Identify which cell holds the provided text, then report its (X, Y) central coordinate. 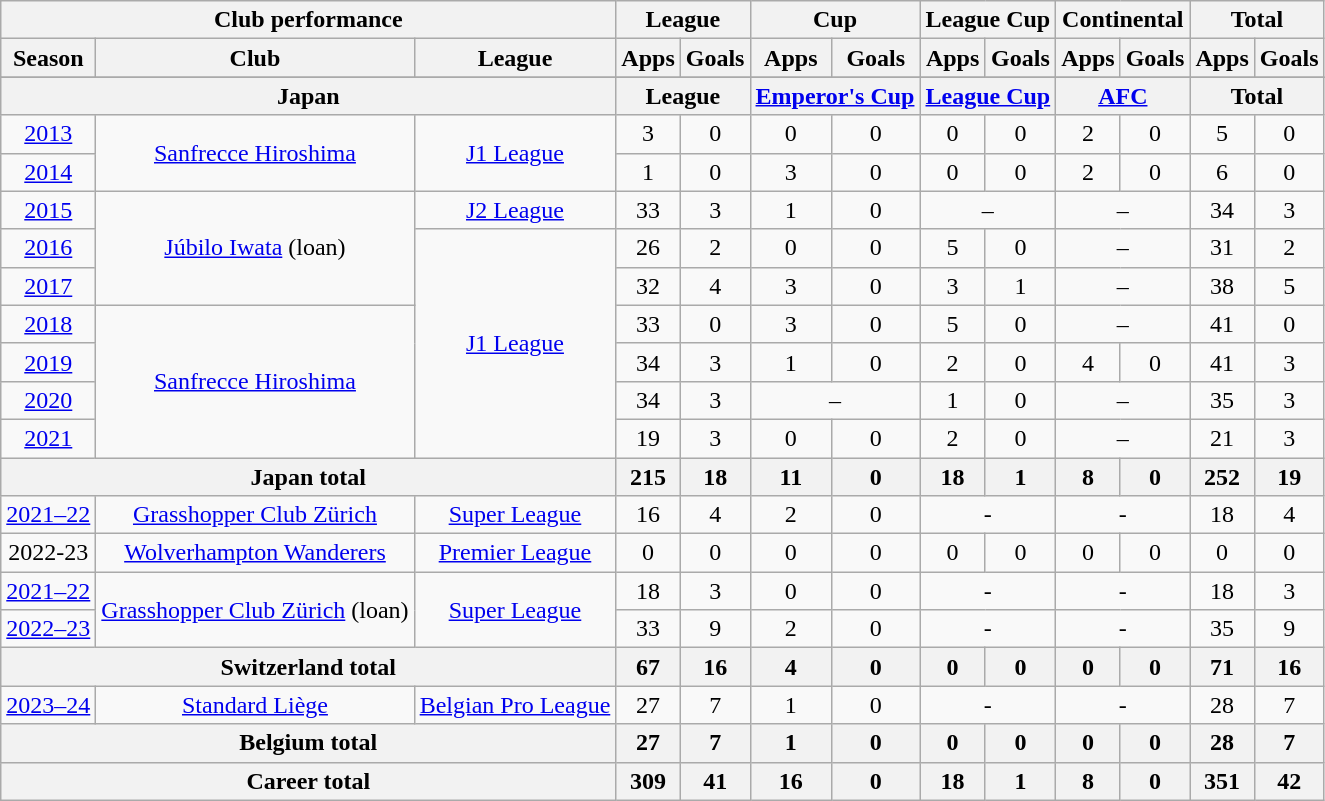
2022-23 (48, 553)
2023–24 (48, 705)
Standard Liège (255, 705)
2016 (48, 248)
Switzerland total (308, 667)
215 (648, 477)
38 (1222, 286)
Japan (308, 96)
2015 (48, 210)
2019 (48, 362)
2018 (48, 324)
Japan total (308, 477)
309 (648, 781)
Grasshopper Club Zürich (loan) (255, 610)
31 (1222, 248)
11 (791, 477)
42 (1289, 781)
71 (1222, 667)
Belgian Pro League (515, 705)
J2 League (515, 210)
2014 (48, 172)
2020 (48, 400)
Júbilo Iwata (loan) (255, 248)
21 (1222, 438)
Continental (1123, 20)
26 (648, 248)
Emperor's Cup (835, 96)
2021 (48, 438)
Club (255, 58)
Belgium total (308, 743)
Wolverhampton Wanderers (255, 553)
2013 (48, 134)
AFC (1123, 96)
2022–23 (48, 629)
Grasshopper Club Zürich (255, 515)
Premier League (515, 553)
6 (1222, 172)
Season (48, 58)
252 (1222, 477)
351 (1222, 781)
Career total (308, 781)
2017 (48, 286)
32 (648, 286)
Cup (835, 20)
Club performance (308, 20)
67 (648, 667)
